Extract the (x, y) coordinate from the center of the cell holding the provided text.  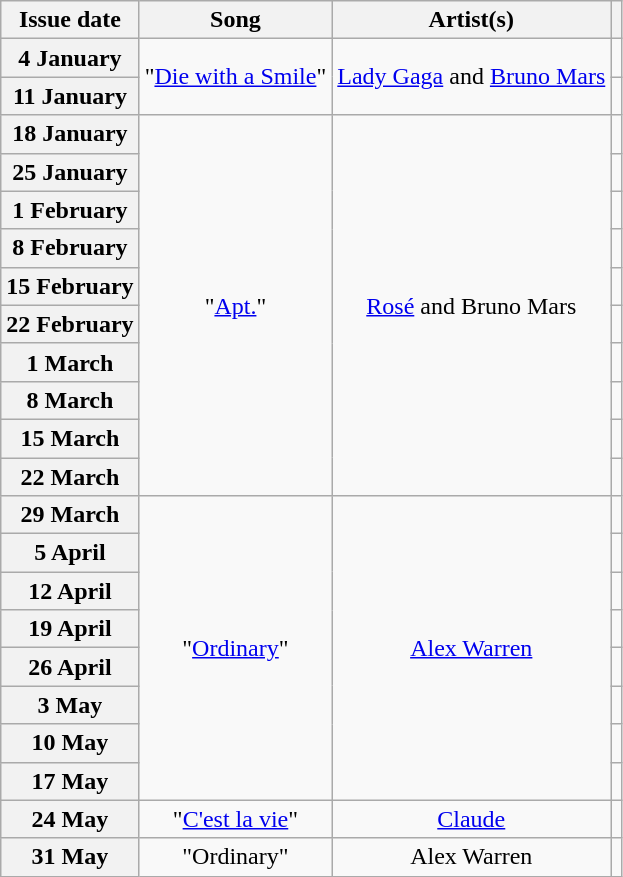
12 April (70, 591)
"C'est la vie" (236, 819)
8 March (70, 400)
29 March (70, 515)
Issue date (70, 20)
1 March (70, 362)
24 May (70, 819)
"Apt." (236, 306)
19 April (70, 629)
Artist(s) (472, 20)
22 March (70, 477)
15 March (70, 438)
4 January (70, 58)
25 January (70, 172)
31 May (70, 857)
Claude (472, 819)
Song (236, 20)
17 May (70, 781)
10 May (70, 743)
Rosé and Bruno Mars (472, 306)
3 May (70, 705)
"Die with a Smile" (236, 77)
Lady Gaga and Bruno Mars (472, 77)
18 January (70, 134)
5 April (70, 553)
8 February (70, 248)
22 February (70, 324)
11 January (70, 96)
15 February (70, 286)
1 February (70, 210)
26 April (70, 667)
